Detect which cell encompasses the target text, then output its (x, y) center coordinate. 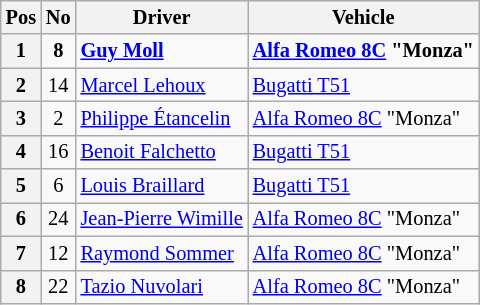
16 (58, 152)
22 (58, 287)
Driver (162, 17)
5 (21, 186)
4 (21, 152)
24 (58, 219)
1 (21, 51)
Guy Moll (162, 51)
3 (21, 118)
Pos (21, 17)
No (58, 17)
Benoit Falchetto (162, 152)
14 (58, 85)
Louis Braillard (162, 186)
Philippe Étancelin (162, 118)
12 (58, 253)
Marcel Lehoux (162, 85)
Vehicle (364, 17)
7 (21, 253)
Raymond Sommer (162, 253)
Tazio Nuvolari (162, 287)
Jean-Pierre Wimille (162, 219)
